Identify which cell holds the provided text, then report its (x, y) central coordinate. 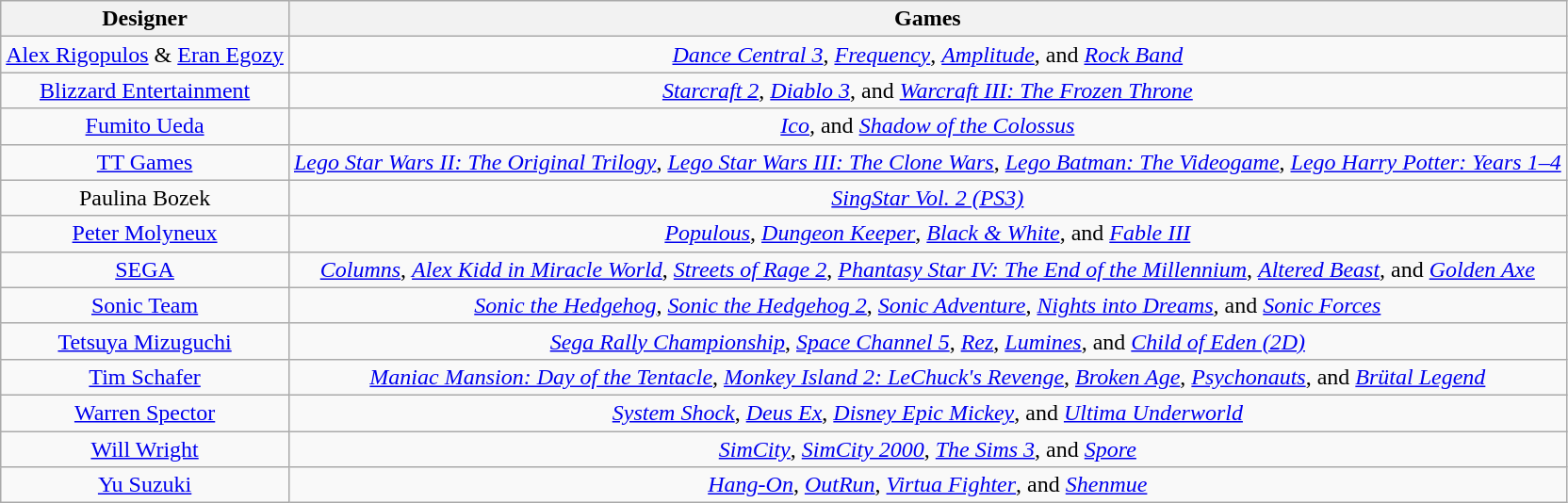
Tim Schafer (145, 377)
Blizzard Entertainment (145, 90)
Warren Spector (145, 413)
Populous, Dungeon Keeper, Black & White, and Fable III (927, 234)
SingStar Vol. 2 (PS3) (927, 198)
Paulina Bozek (145, 198)
Sonic Team (145, 305)
TT Games (145, 162)
Alex Rigopulos & Eran Egozy (145, 55)
Lego Star Wars II: The Original Trilogy, Lego Star Wars III: The Clone Wars, Lego Batman: The Videogame, Lego Harry Potter: Years 1–4 (927, 162)
Dance Central 3, Frequency, Amplitude, and Rock Band (927, 55)
Starcraft 2, Diablo 3, and Warcraft III: The Frozen Throne (927, 90)
Tetsuya Mizuguchi (145, 341)
Hang-On, OutRun, Virtua Fighter, and Shenmue (927, 485)
SimCity, SimCity 2000, The Sims 3, and Spore (927, 449)
Columns, Alex Kidd in Miracle World, Streets of Rage 2, Phantasy Star IV: The End of the Millennium, Altered Beast, and Golden Axe (927, 269)
System Shock, Deus Ex, Disney Epic Mickey, and Ultima Underworld (927, 413)
Sega Rally Championship, Space Channel 5, Rez, Lumines, and Child of Eden (2D) (927, 341)
Yu Suzuki (145, 485)
Maniac Mansion: Day of the Tentacle, Monkey Island 2: LeChuck's Revenge, Broken Age, Psychonauts, and Brütal Legend (927, 377)
Will Wright (145, 449)
Ico, and Shadow of the Colossus (927, 126)
Games (927, 19)
Sonic the Hedgehog, Sonic the Hedgehog 2, Sonic Adventure, Nights into Dreams, and Sonic Forces (927, 305)
Peter Molyneux (145, 234)
Designer (145, 19)
Fumito Ueda (145, 126)
SEGA (145, 269)
